From the cell containing the given text, extract its center point as [x, y] coordinate. 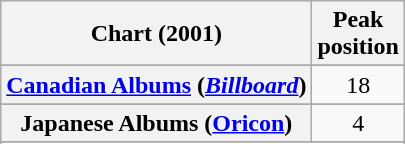
Canadian Albums (Billboard) [156, 85]
4 [358, 123]
18 [358, 85]
Chart (2001) [156, 34]
Japanese Albums (Oricon) [156, 123]
Peakposition [358, 34]
